Identify which cell holds the provided text, then report its [X, Y] central coordinate. 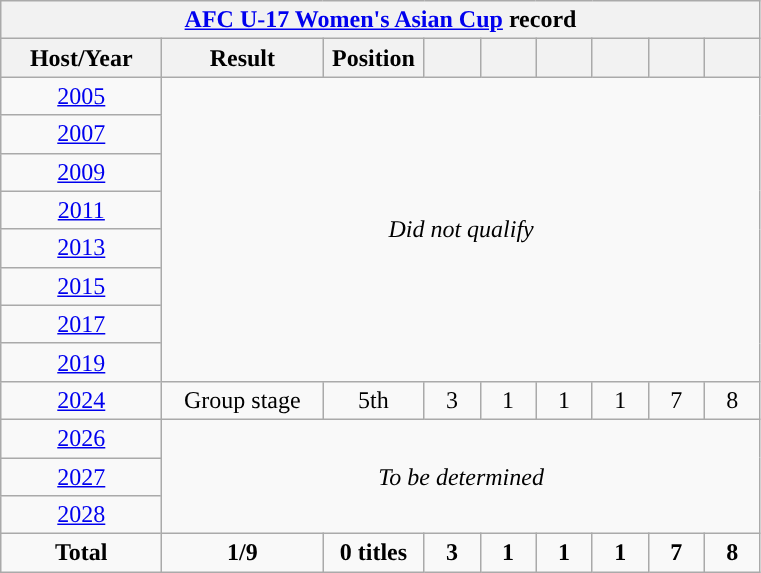
2027 [82, 477]
2009 [82, 172]
2024 [82, 400]
2026 [82, 438]
AFC U-17 Women's Asian Cup record [381, 20]
2015 [82, 286]
Did not qualify [461, 229]
1/9 [242, 553]
To be determined [461, 476]
5th [374, 400]
2011 [82, 210]
2017 [82, 324]
2028 [82, 515]
2013 [82, 248]
Group stage [242, 400]
2005 [82, 96]
0 titles [374, 553]
Total [82, 553]
Host/Year [82, 58]
Position [374, 58]
2007 [82, 134]
Result [242, 58]
2019 [82, 362]
